Return [x, y] of the center of cell containing provided text 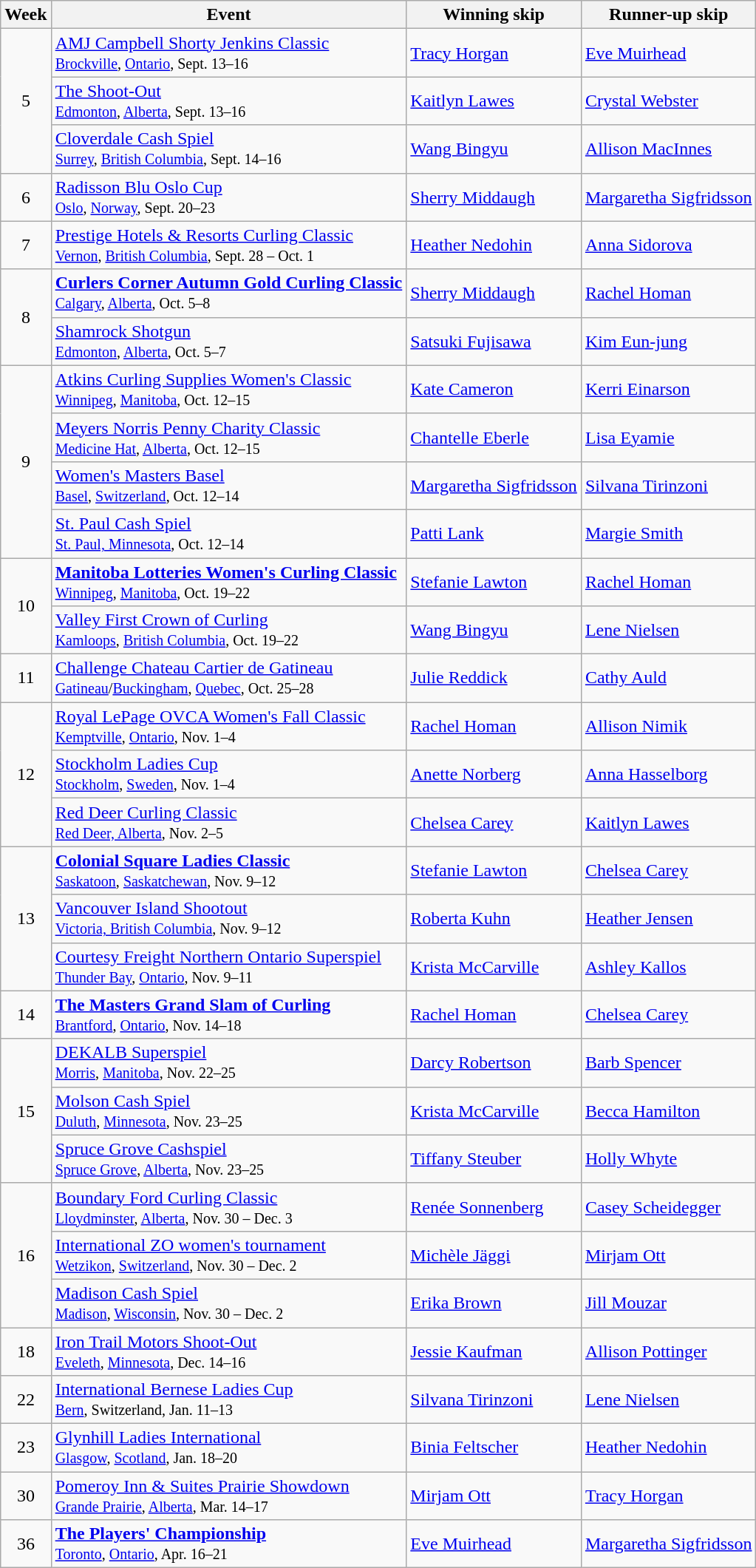
Vancouver Island Shootout Victoria, British Columbia, Nov. 9–12 [229, 918]
Holly Whyte [668, 1159]
7 [26, 245]
Jessie Kaufman [494, 1351]
15 [26, 1110]
The Players' Championship Toronto, Ontario, Apr. 16–21 [229, 1544]
Anna Sidorova [668, 245]
14 [26, 1014]
30 [26, 1496]
Darcy Robertson [494, 1063]
12 [26, 775]
Tiffany Steuber [494, 1159]
The Masters Grand Slam of Curling Brantford, Ontario, Nov. 14–18 [229, 1014]
Kate Cameron [494, 389]
Women's Masters Basel Basel, Switzerland, Oct. 12–14 [229, 485]
Crystal Webster [668, 101]
Boundary Ford Curling Classic Lloydminster, Alberta, Nov. 30 – Dec. 3 [229, 1206]
Cathy Auld [668, 679]
International ZO women's tournament Wetzikon, Switzerland, Nov. 30 – Dec. 2 [229, 1255]
Shamrock Shotgun Edmonton, Alberta, Oct. 5–7 [229, 342]
Iron Trail Motors Shoot-Out Eveleth, Minnesota, Dec. 14–16 [229, 1351]
5 [26, 101]
Heather Jensen [668, 918]
Patti Lank [494, 534]
36 [26, 1544]
Allison Pottinger [668, 1351]
Manitoba Lotteries Women's Curling Classic Winnipeg, Manitoba, Oct. 19–22 [229, 581]
11 [26, 679]
Renée Sonnenberg [494, 1206]
Casey Scheidegger [668, 1206]
Week [26, 15]
Pomeroy Inn & Suites Prairie Showdown Grande Prairie, Alberta, Mar. 14–17 [229, 1496]
Madison Cash Spiel Madison, Wisconsin, Nov. 30 – Dec. 2 [229, 1303]
Curlers Corner Autumn Gold Curling Classic Calgary, Alberta, Oct. 5–8 [229, 293]
Anette Norberg [494, 775]
Chantelle Eberle [494, 438]
Anna Hasselborg [668, 775]
St. Paul Cash Spiel St. Paul, Minnesota, Oct. 12–14 [229, 534]
Courtesy Freight Northern Ontario Superspiel Thunder Bay, Ontario, Nov. 9–11 [229, 967]
10 [26, 605]
16 [26, 1255]
Red Deer Curling Classic Red Deer, Alberta, Nov. 2–5 [229, 822]
Binia Feltscher [494, 1447]
Spruce Grove Cashspiel Spruce Grove, Alberta, Nov. 23–25 [229, 1159]
Radisson Blu Oslo Cup Oslo, Norway, Sept. 20–23 [229, 197]
Satsuki Fujisawa [494, 342]
Cloverdale Cash Spiel Surrey, British Columbia, Sept. 14–16 [229, 149]
23 [26, 1447]
International Bernese Ladies Cup Bern, Switzerland, Jan. 11–13 [229, 1400]
Michèle Jäggi [494, 1255]
DEKALB Superspiel Morris, Manitoba, Nov. 22–25 [229, 1063]
8 [26, 317]
AMJ Campbell Shorty Jenkins Classic Brockville, Ontario, Sept. 13–16 [229, 53]
Erika Brown [494, 1303]
9 [26, 461]
Jill Mouzar [668, 1303]
Winning skip [494, 15]
Kerri Einarson [668, 389]
Royal LePage OVCA Women's Fall Classic Kemptville, Ontario, Nov. 1–4 [229, 726]
6 [26, 197]
Glynhill Ladies International Glasgow, Scotland, Jan. 18–20 [229, 1447]
13 [26, 918]
Prestige Hotels & Resorts Curling Classic Vernon, British Columbia, Sept. 28 – Oct. 1 [229, 245]
Event [229, 15]
The Shoot-Out Edmonton, Alberta, Sept. 13–16 [229, 101]
Atkins Curling Supplies Women's Classic Winnipeg, Manitoba, Oct. 12–15 [229, 389]
Meyers Norris Penny Charity Classic Medicine Hat, Alberta, Oct. 12–15 [229, 438]
Valley First Crown of Curling Kamloops, British Columbia, Oct. 19–22 [229, 630]
Margie Smith [668, 534]
Julie Reddick [494, 679]
Challenge Chateau Cartier de Gatineau Gatineau/Buckingham, Quebec, Oct. 25–28 [229, 679]
Lisa Eyamie [668, 438]
Becca Hamilton [668, 1110]
Ashley Kallos [668, 967]
22 [26, 1400]
Stockholm Ladies Cup Stockholm, Sweden, Nov. 1–4 [229, 775]
Molson Cash Spiel Duluth, Minnesota, Nov. 23–25 [229, 1110]
Allison MacInnes [668, 149]
Kim Eun-jung [668, 342]
18 [26, 1351]
Colonial Square Ladies Classic Saskatoon, Saskatchewan, Nov. 9–12 [229, 871]
Runner-up skip [668, 15]
Roberta Kuhn [494, 918]
Allison Nimik [668, 726]
Barb Spencer [668, 1063]
